Scan for the cell matching the given text and deliver its [X, Y] coordinate at center. 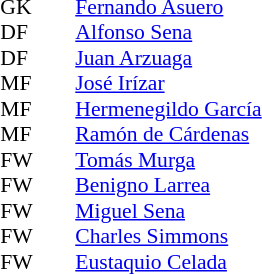
Hermenegildo García [168, 109]
Charles Simmons [168, 237]
Tomás Murga [168, 160]
Miguel Sena [168, 211]
Benigno Larrea [168, 185]
José Irízar [168, 83]
Ramón de Cárdenas [168, 135]
Juan Arzuaga [168, 58]
Alfonso Sena [168, 33]
